Detect which cell encompasses the target text, then output its (x, y) center coordinate. 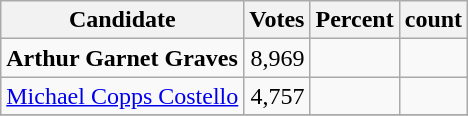
Percent (354, 20)
Arthur Garnet Graves (122, 58)
Votes (277, 20)
Candidate (122, 20)
Michael Copps Costello (122, 96)
8,969 (277, 58)
count (433, 20)
4,757 (277, 96)
